Scan for the cell matching the given text and deliver its (X, Y) coordinate at center. 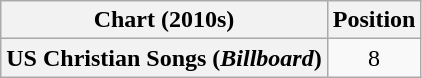
Chart (2010s) (164, 20)
Position (374, 20)
8 (374, 58)
US Christian Songs (Billboard) (164, 58)
